Identify which cell holds the provided text, then report its (X, Y) central coordinate. 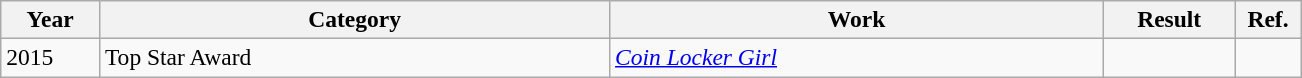
Category (354, 19)
Result (1169, 19)
2015 (50, 57)
Top Star Award (354, 57)
Work (857, 19)
Ref. (1268, 19)
Year (50, 19)
Coin Locker Girl (857, 57)
